Capture the cell that displays the provided text and extract its [x, y] central coordinate. 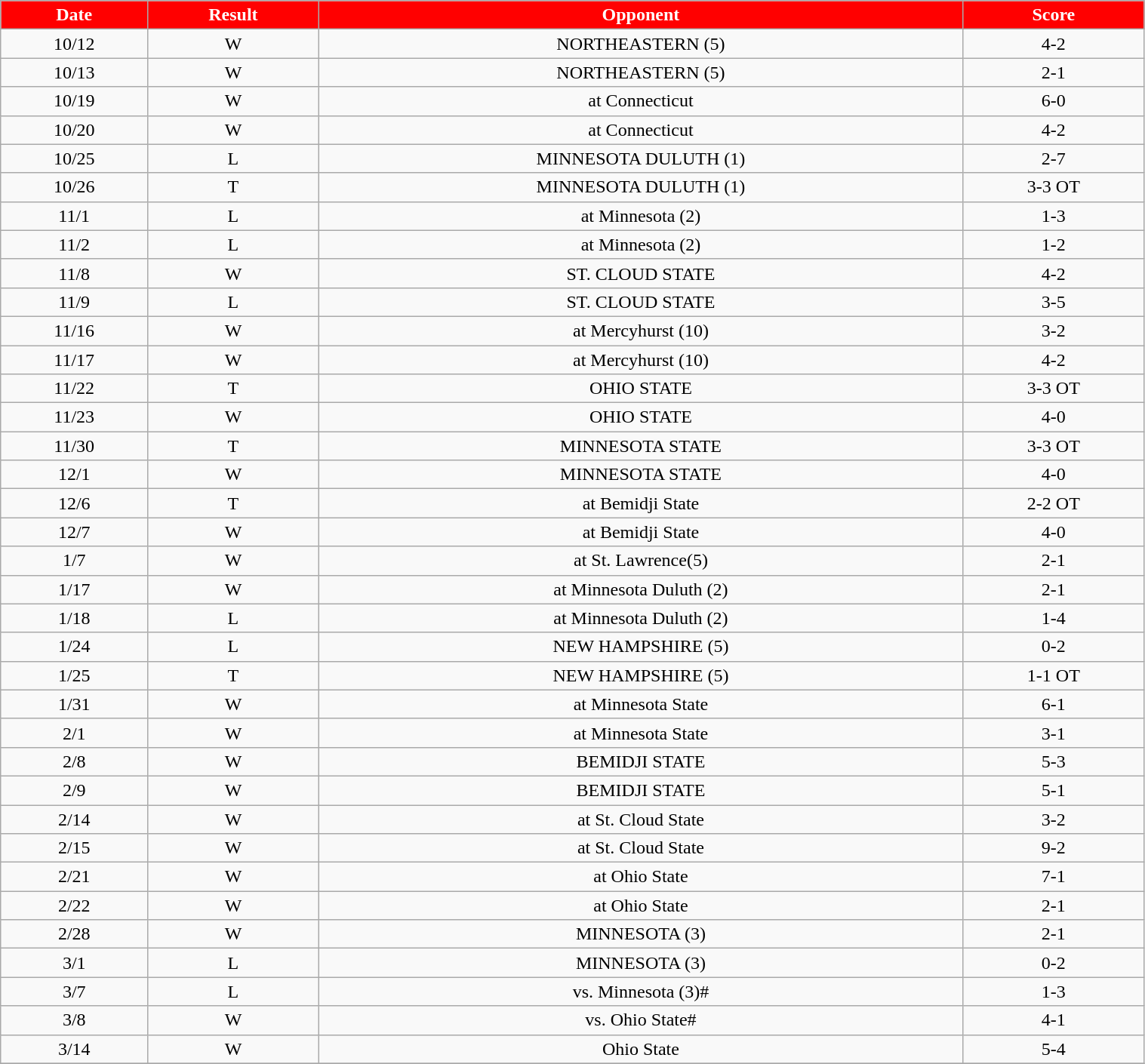
11/1 [74, 216]
10/12 [74, 44]
4-1 [1054, 1020]
2/9 [74, 790]
2/21 [74, 877]
3/14 [74, 1049]
3/8 [74, 1020]
12/1 [74, 475]
vs. Minnesota (3)# [640, 992]
Score [1054, 15]
2-2 OT [1054, 503]
1/31 [74, 704]
11/23 [74, 417]
11/9 [74, 302]
12/6 [74, 503]
1/17 [74, 589]
10/20 [74, 130]
11/8 [74, 273]
11/2 [74, 244]
1-2 [1054, 244]
12/7 [74, 532]
Date [74, 15]
3/7 [74, 992]
3-1 [1054, 733]
2/28 [74, 934]
5-1 [1054, 790]
6-1 [1054, 704]
6-0 [1054, 101]
at St. Lawrence(5) [640, 561]
5-4 [1054, 1049]
11/22 [74, 389]
2-7 [1054, 158]
1/24 [74, 647]
7-1 [1054, 877]
1/25 [74, 675]
3-5 [1054, 302]
11/30 [74, 446]
1/7 [74, 561]
Result [234, 15]
2/14 [74, 819]
5-3 [1054, 761]
10/26 [74, 187]
11/17 [74, 360]
1-1 OT [1054, 675]
1/18 [74, 618]
10/25 [74, 158]
11/16 [74, 331]
1-4 [1054, 618]
Opponent [640, 15]
vs. Ohio State# [640, 1020]
2/1 [74, 733]
10/13 [74, 72]
2/22 [74, 906]
2/8 [74, 761]
3/1 [74, 963]
10/19 [74, 101]
Ohio State [640, 1049]
9-2 [1054, 848]
2/15 [74, 848]
